Return the [X, Y] coordinate for the center point of the cell that contains the specified text.  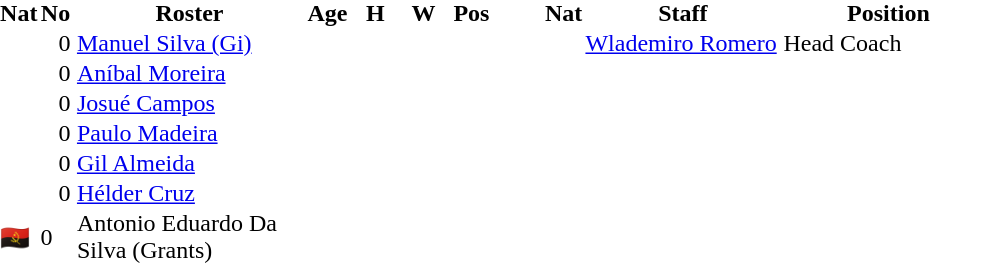
Roster [190, 14]
Pos [472, 14]
W [424, 14]
No [55, 14]
Age [328, 14]
Wlademiro Romero [682, 44]
Josué Campos [190, 104]
Gil Almeida [190, 164]
Hélder Cruz [190, 194]
Paulo Madeira [190, 134]
H [376, 14]
Manuel Silva (Gi) [190, 44]
Head Coach [888, 44]
Staff [682, 14]
Aníbal Moreira [190, 74]
Position [888, 14]
